Return the (x, y) coordinate for the center point of the cell that contains the specified text.  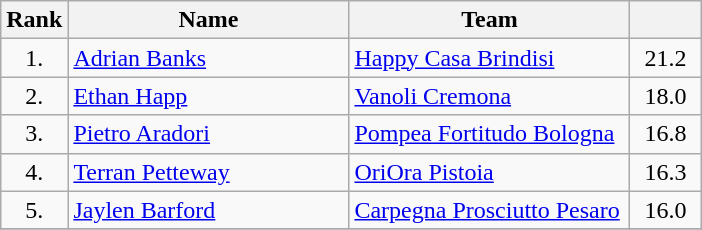
Pompea Fortitudo Bologna (490, 134)
16.8 (666, 134)
4. (34, 172)
Vanoli Cremona (490, 96)
1. (34, 58)
5. (34, 210)
Carpegna Prosciutto Pesaro (490, 210)
3. (34, 134)
Ethan Happ (208, 96)
16.3 (666, 172)
Pietro Aradori (208, 134)
Terran Petteway (208, 172)
OriOra Pistoia (490, 172)
16.0 (666, 210)
Rank (34, 20)
Adrian Banks (208, 58)
18.0 (666, 96)
2. (34, 96)
Name (208, 20)
Jaylen Barford (208, 210)
Happy Casa Brindisi (490, 58)
21.2 (666, 58)
Team (490, 20)
